Scan for the cell matching the given text and deliver its [x, y] coordinate at center. 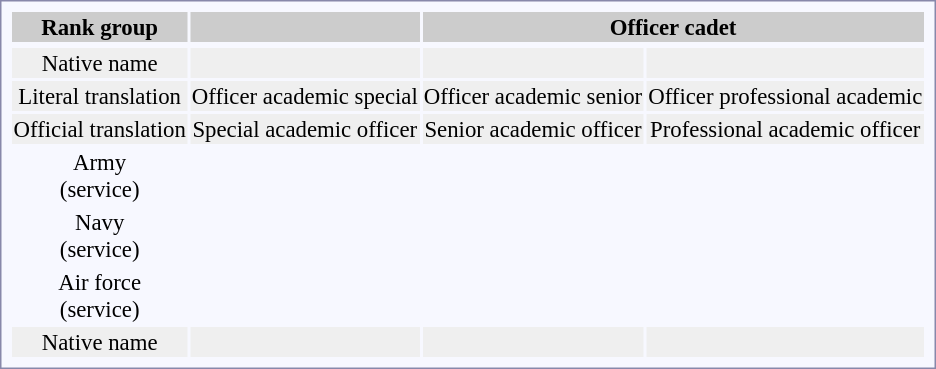
Official translation [100, 129]
Literal translation [100, 96]
Officer academic special [304, 96]
Rank group [100, 27]
Air force(service) [100, 296]
Officer academic senior [532, 96]
Officer professional academic [786, 96]
Special academic officer [304, 129]
Officer cadet [673, 27]
Army(service) [100, 176]
Senior academic officer [532, 129]
Professional academic officer [786, 129]
Navy(service) [100, 236]
